For the text-containing cell, return its midpoint in [x, y] coordinate format. 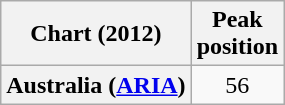
Peak position [237, 34]
Australia (ARIA) [96, 85]
56 [237, 85]
Chart (2012) [96, 34]
